From the cell containing the given text, extract its center point as (x, y) coordinate. 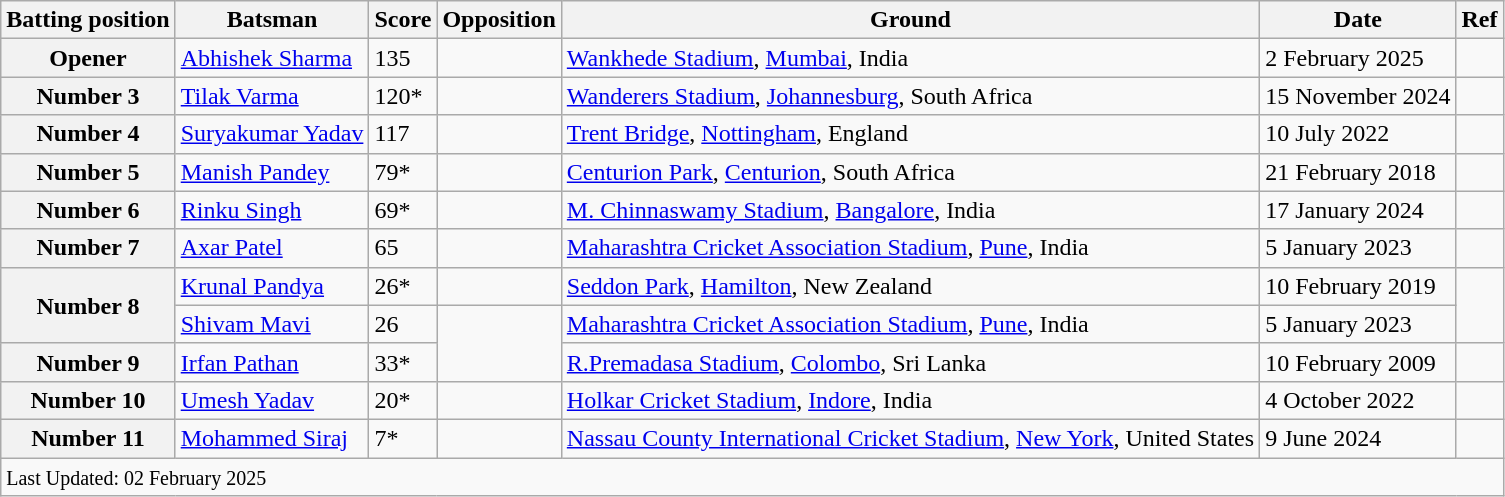
65 (403, 248)
Opposition (499, 20)
Number 10 (88, 400)
Seddon Park, Hamilton, New Zealand (910, 286)
69* (403, 210)
Date (1358, 20)
Centurion Park, Centurion, South Africa (910, 172)
Rinku Singh (272, 210)
120* (403, 96)
R.Premadasa Stadium, Colombo, Sri Lanka (910, 362)
M. Chinnaswamy Stadium, Bangalore, India (910, 210)
10 July 2022 (1358, 134)
Number 5 (88, 172)
135 (403, 58)
Umesh Yadav (272, 400)
26* (403, 286)
Abhishek Sharma (272, 58)
Shivam Mavi (272, 324)
Number 8 (88, 305)
7* (403, 438)
Opener (88, 58)
Nassau County International Cricket Stadium, New York, United States (910, 438)
Manish Pandey (272, 172)
Ref (1480, 20)
20* (403, 400)
15 November 2024 (1358, 96)
10 February 2019 (1358, 286)
33* (403, 362)
4 October 2022 (1358, 400)
26 (403, 324)
Irfan Pathan (272, 362)
Wankhede Stadium, Mumbai, India (910, 58)
Number 7 (88, 248)
Score (403, 20)
10 February 2009 (1358, 362)
117 (403, 134)
Trent Bridge, Nottingham, England (910, 134)
Krunal Pandya (272, 286)
Axar Patel (272, 248)
79* (403, 172)
Number 9 (88, 362)
Last Updated: 02 February 2025 (752, 477)
Holkar Cricket Stadium, Indore, India (910, 400)
Tilak Varma (272, 96)
Number 11 (88, 438)
Ground (910, 20)
Wanderers Stadium, Johannesburg, South Africa (910, 96)
Suryakumar Yadav (272, 134)
Batsman (272, 20)
Batting position (88, 20)
Number 4 (88, 134)
21 February 2018 (1358, 172)
Number 3 (88, 96)
17 January 2024 (1358, 210)
9 June 2024 (1358, 438)
2 February 2025 (1358, 58)
Number 6 (88, 210)
Mohammed Siraj (272, 438)
